Find where the given text appears and provide that cell's center as (X, Y) coordinate. 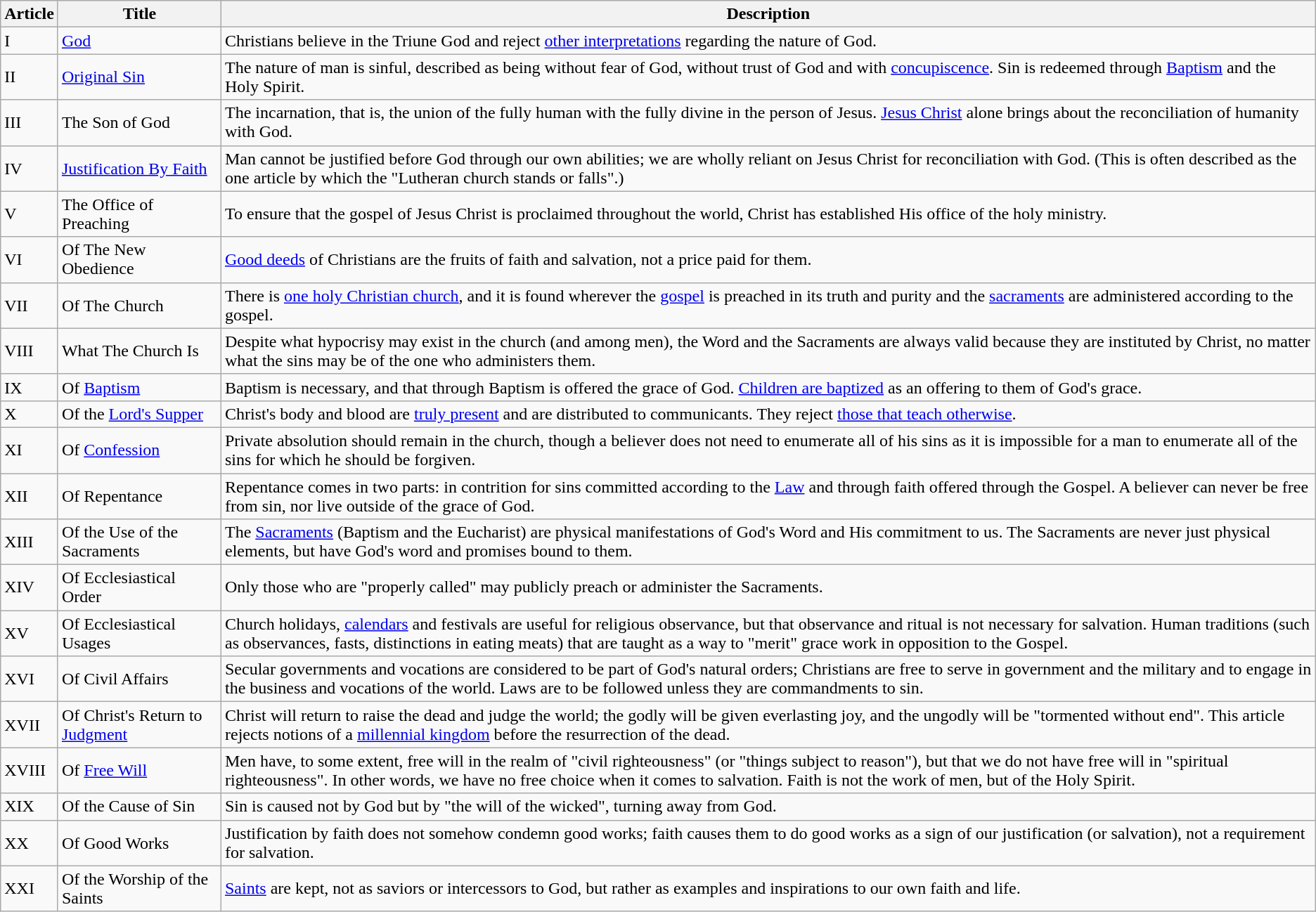
Of the Lord's Supper (139, 414)
Sin is caused not by God but by "the will of the wicked", turning away from God. (768, 807)
Justification By Faith (139, 169)
Christians believe in the Triune God and reject other interpretations regarding the nature of God. (768, 41)
God (139, 41)
Of Repentance (139, 496)
XXI (30, 888)
II (30, 77)
Of the Worship of the Saints (139, 888)
XIII (30, 542)
Of the Use of the Sacraments (139, 542)
Christ's body and blood are truly present and are distributed to communicants. They reject those that teach otherwise. (768, 414)
X (30, 414)
Of The Church (139, 305)
XVIII (30, 770)
XI (30, 450)
Of Free Will (139, 770)
Of The New Obedience (139, 260)
What The Church Is (139, 351)
Title (139, 14)
V (30, 214)
Saints are kept, not as saviors or intercessors to God, but rather as examples and inspirations to our own faith and life. (768, 888)
IX (30, 387)
XIV (30, 587)
I (30, 41)
VII (30, 305)
Description (768, 14)
Baptism is necessary, and that through Baptism is offered the grace of God. Children are baptized as an offering to them of God's grace. (768, 387)
Of Confession (139, 450)
IV (30, 169)
The Office of Preaching (139, 214)
Of Baptism (139, 387)
Of the Cause of Sin (139, 807)
Of Good Works (139, 843)
XIX (30, 807)
XVII (30, 725)
Only those who are "properly called" may publicly preach or administer the Sacraments. (768, 587)
To ensure that the gospel of Jesus Christ is proclaimed throughout the world, Christ has established His office of the holy ministry. (768, 214)
XVI (30, 679)
XII (30, 496)
The Son of God (139, 122)
Of Ecclesiastical Order (139, 587)
XX (30, 843)
Good deeds of Christians are the fruits of faith and salvation, not a price paid for them. (768, 260)
Original Sin (139, 77)
VIII (30, 351)
Of Ecclesiastical Usages (139, 634)
Article (30, 14)
Of Christ's Return to Judgment (139, 725)
VI (30, 260)
Of Civil Affairs (139, 679)
III (30, 122)
XV (30, 634)
